Return [x, y] of the center of cell containing provided text 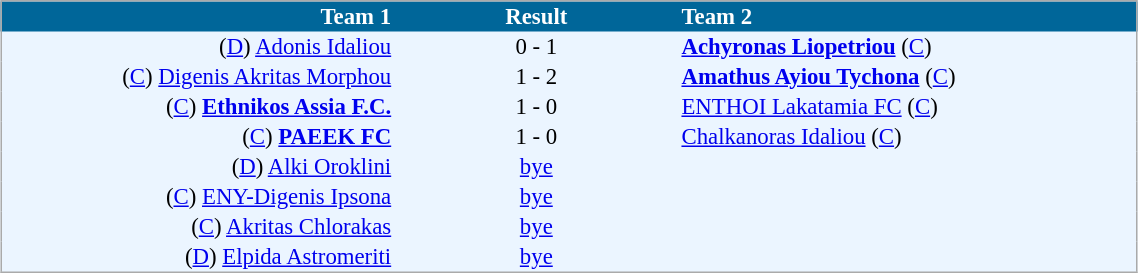
(D) Elpida Astromeriti [197, 257]
Chalkanoras Idaliou (C) [908, 137]
Team 1 [197, 16]
(C) Akritas Chlorakas [197, 227]
(C) Digenis Akritas Morphou [197, 77]
(C) Ethnikos Assia F.C. [197, 107]
Amathus Ayiou Tychona (C) [908, 77]
(C) PAEEK FC [197, 137]
(D) Adonis Idaliou [197, 47]
Achyronas Liopetriou (C) [908, 47]
0 - 1 [536, 47]
(C) ENY-Digenis Ipsona [197, 197]
(D) Alki Oroklini [197, 167]
Team 2 [908, 16]
ENTHOI Lakatamia FC (C) [908, 107]
Result [536, 16]
1 - 2 [536, 77]
